Find where the given text appears and provide that cell's center as [x, y] coordinate. 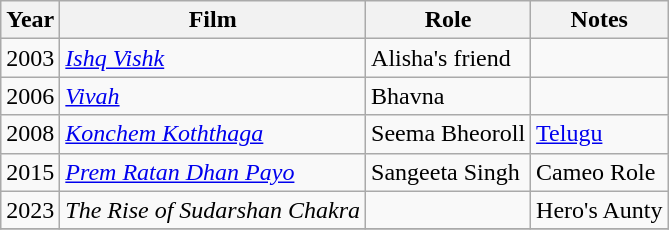
Film [213, 20]
Hero's Aunty [600, 210]
Seema Bheoroll [448, 134]
2003 [30, 58]
Bhavna [448, 96]
2008 [30, 134]
Notes [600, 20]
Cameo Role [600, 172]
2006 [30, 96]
2023 [30, 210]
Ishq Vishk [213, 58]
Konchem Koththaga [213, 134]
Telugu [600, 134]
Prem Ratan Dhan Payo [213, 172]
Role [448, 20]
Alisha's friend [448, 58]
The Rise of Sudarshan Chakra [213, 210]
Year [30, 20]
2015 [30, 172]
Sangeeta Singh [448, 172]
Vivah [213, 96]
